Return the [x, y] coordinate for the center point of the cell that contains the specified text.  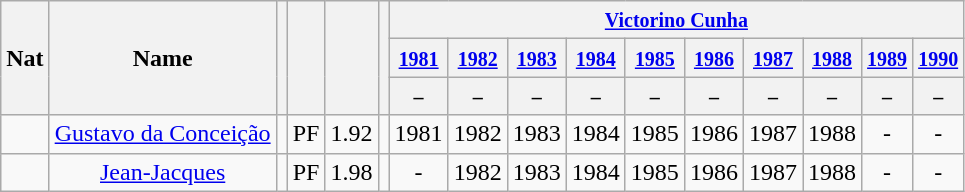
1990 [938, 58]
Nat [25, 58]
Gustavo da Conceição [162, 134]
Jean-Jacques [162, 172]
Victorino Cunha [676, 20]
1.92 [352, 134]
Name [162, 58]
1.98 [352, 172]
1989 [888, 58]
